Detect which cell encompasses the target text, then output its [x, y] center coordinate. 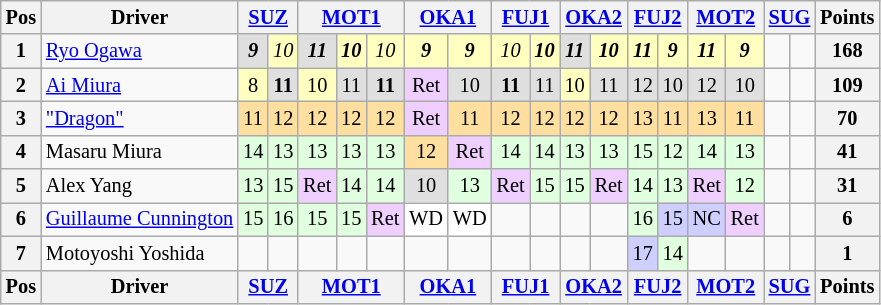
"Dragon" [140, 118]
Alex Yang [140, 186]
Masaru Miura [140, 152]
7 [21, 253]
31 [847, 186]
70 [847, 118]
Ryo Ogawa [140, 51]
Guillaume Cunnington [140, 219]
4 [21, 152]
109 [847, 85]
41 [847, 152]
5 [21, 186]
Motoyoshi Yoshida [140, 253]
168 [847, 51]
8 [253, 85]
3 [21, 118]
NC [707, 219]
Ai Miura [140, 85]
2 [21, 85]
17 [643, 253]
